Identify which cell holds the provided text, then report its (x, y) central coordinate. 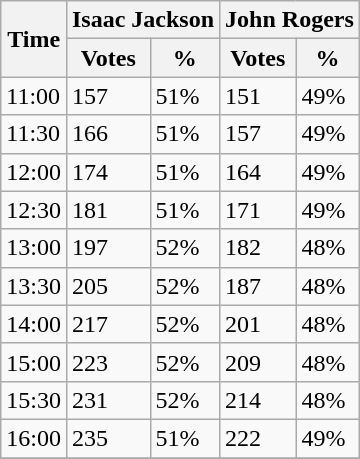
16:00 (34, 438)
13:30 (34, 286)
12:00 (34, 172)
11:30 (34, 134)
214 (258, 400)
223 (108, 362)
14:00 (34, 324)
182 (258, 248)
171 (258, 210)
222 (258, 438)
151 (258, 96)
Isaac Jackson (142, 20)
11:00 (34, 96)
15:00 (34, 362)
201 (258, 324)
164 (258, 172)
235 (108, 438)
217 (108, 324)
John Rogers (290, 20)
181 (108, 210)
205 (108, 286)
12:30 (34, 210)
209 (258, 362)
187 (258, 286)
231 (108, 400)
15:30 (34, 400)
197 (108, 248)
13:00 (34, 248)
174 (108, 172)
166 (108, 134)
Time (34, 39)
